Determine the [X, Y] coordinate at the center of the cell enclosing the given text.  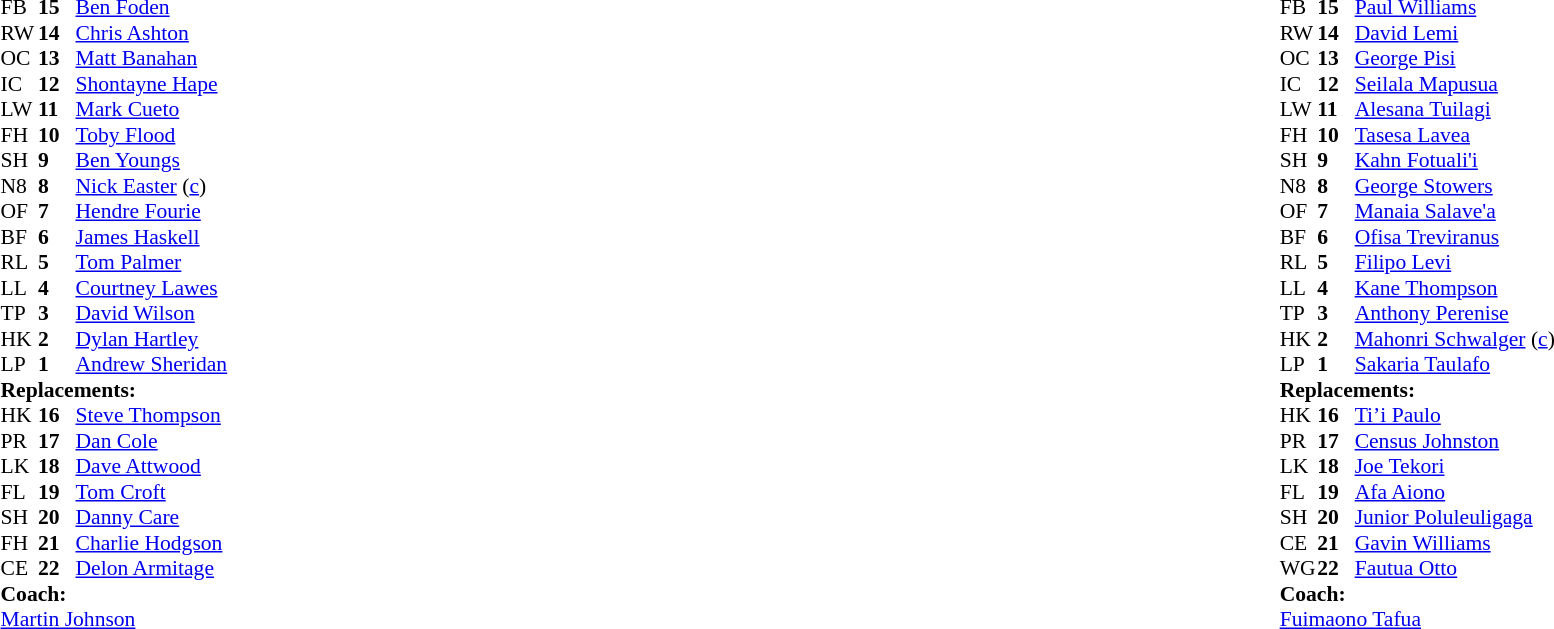
Toby Flood [152, 135]
Danny Care [152, 517]
Andrew Sheridan [152, 365]
WG [1299, 569]
Dave Attwood [152, 467]
Mark Cueto [152, 109]
Shontayne Hape [152, 84]
Delon Armitage [152, 569]
Tom Croft [152, 492]
Dan Cole [152, 441]
Hendre Fourie [152, 211]
Tom Palmer [152, 263]
Steve Thompson [152, 415]
Dylan Hartley [152, 339]
Courtney Lawes [152, 288]
David Wilson [152, 313]
Chris Ashton [152, 33]
Charlie Hodgson [152, 543]
Replacements: [114, 390]
Nick Easter (c) [152, 186]
Coach: [114, 594]
Ben Youngs [152, 161]
Matt Banahan [152, 59]
James Haskell [152, 237]
